Provide the [x, y] coordinate of the cell's center where the given text is located.  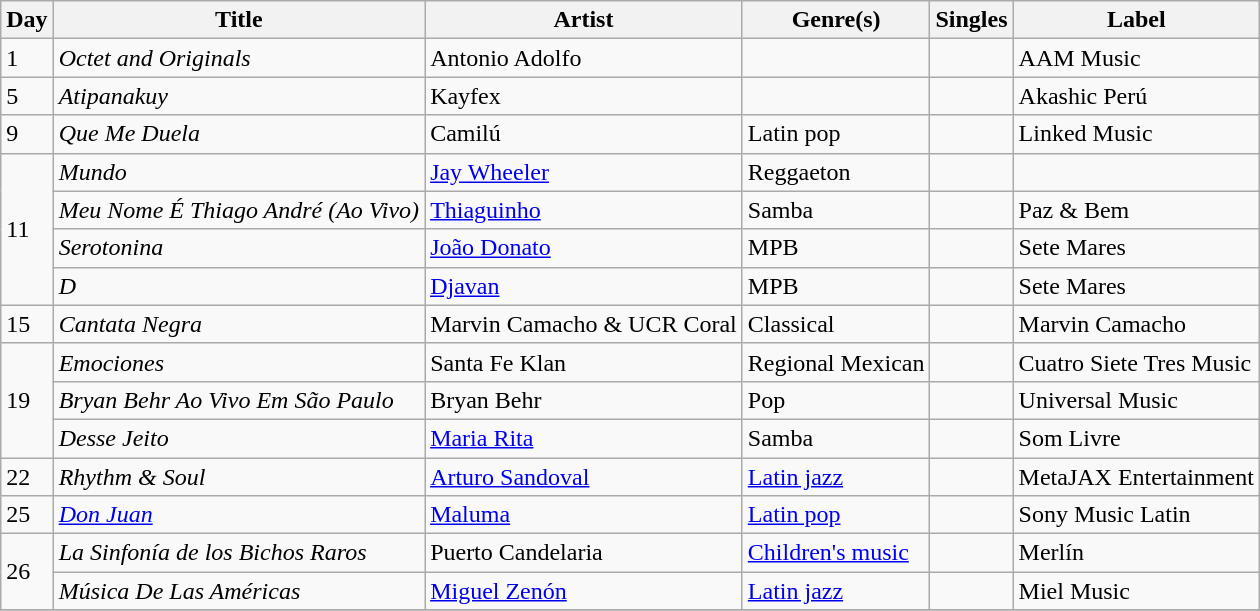
Marvin Camacho & UCR Coral [584, 324]
Artist [584, 20]
Octet and Originals [238, 58]
Cantata Negra [238, 324]
Pop [836, 400]
Atipanakuy [238, 96]
Bryan Behr Ao Vivo Em São Paulo [238, 400]
Maluma [584, 515]
Kayfex [584, 96]
Serotonina [238, 248]
22 [27, 477]
Cuatro Siete Tres Music [1136, 362]
9 [27, 134]
Title [238, 20]
Children's music [836, 553]
Que Me Duela [238, 134]
Singles [972, 20]
AAM Music [1136, 58]
João Donato [584, 248]
Meu Nome É Thiago André (Ao Vivo) [238, 210]
26 [27, 572]
Genre(s) [836, 20]
Emociones [238, 362]
La Sinfonía de los Bichos Raros [238, 553]
Bryan Behr [584, 400]
Antonio Adolfo [584, 58]
11 [27, 229]
MetaJAX Entertainment [1136, 477]
1 [27, 58]
19 [27, 400]
Miguel Zenón [584, 591]
Reggaeton [836, 172]
Som Livre [1136, 438]
25 [27, 515]
Arturo Sandoval [584, 477]
5 [27, 96]
Santa Fe Klan [584, 362]
Regional Mexican [836, 362]
Merlín [1136, 553]
Djavan [584, 286]
Jay Wheeler [584, 172]
Sony Music Latin [1136, 515]
Música De Las Américas [238, 591]
Akashic Perú [1136, 96]
Classical [836, 324]
Marvin Camacho [1136, 324]
Day [27, 20]
Rhythm & Soul [238, 477]
Don Juan [238, 515]
Miel Music [1136, 591]
Desse Jeito [238, 438]
Label [1136, 20]
D [238, 286]
Puerto Candelaria [584, 553]
Camilú [584, 134]
15 [27, 324]
Universal Music [1136, 400]
Linked Music [1136, 134]
Paz & Bem [1136, 210]
Mundo [238, 172]
Thiaguinho [584, 210]
Maria Rita [584, 438]
